From the cell containing the given text, extract its center point as [x, y] coordinate. 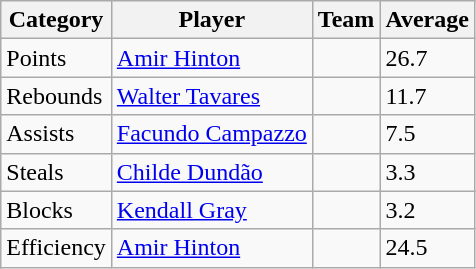
Steals [56, 172]
Team [346, 20]
Assists [56, 134]
Category [56, 20]
7.5 [428, 134]
Average [428, 20]
Walter Tavares [212, 96]
Efficiency [56, 248]
3.3 [428, 172]
Kendall Gray [212, 210]
Rebounds [56, 96]
Childe Dundão [212, 172]
3.2 [428, 210]
26.7 [428, 58]
Points [56, 58]
Player [212, 20]
Facundo Campazzo [212, 134]
Blocks [56, 210]
11.7 [428, 96]
24.5 [428, 248]
